Provide the (x, y) coordinate of the cell's center where the given text is located.  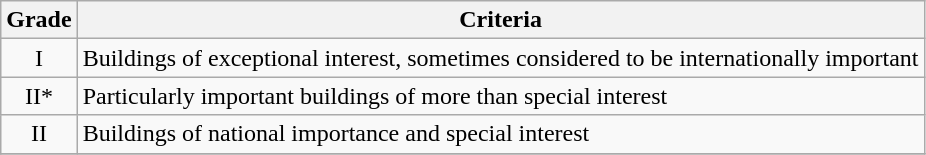
I (39, 58)
II* (39, 96)
Grade (39, 20)
Buildings of national importance and special interest (500, 134)
Criteria (500, 20)
II (39, 134)
Particularly important buildings of more than special interest (500, 96)
Buildings of exceptional interest, sometimes considered to be internationally important (500, 58)
